For the text-containing cell, return its midpoint in [X, Y] coordinate format. 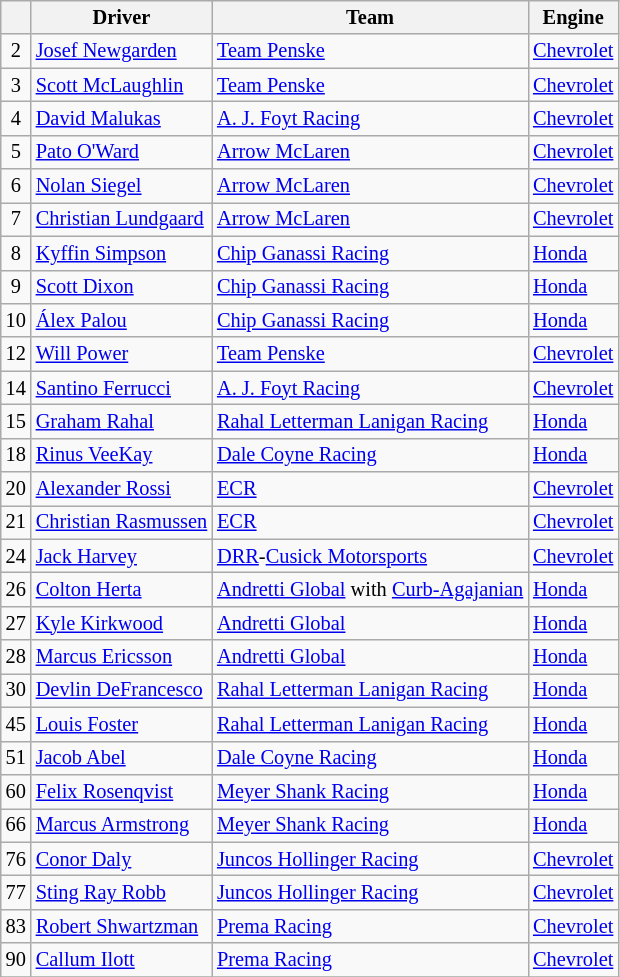
Conor Daly [122, 859]
Pato O'Ward [122, 152]
30 [16, 690]
20 [16, 489]
12 [16, 354]
Kyffin Simpson [122, 253]
Rinus VeeKay [122, 455]
Driver [122, 17]
Felix Rosenqvist [122, 791]
Louis Foster [122, 724]
5 [16, 152]
51 [16, 758]
10 [16, 320]
Christian Lundgaard [122, 219]
Nolan Siegel [122, 186]
Álex Palou [122, 320]
Colton Herta [122, 589]
24 [16, 556]
90 [16, 960]
15 [16, 421]
14 [16, 388]
Alexander Rossi [122, 489]
Will Power [122, 354]
Sting Ray Robb [122, 892]
DRR-Cusick Motorsports [370, 556]
Santino Ferrucci [122, 388]
Kyle Kirkwood [122, 623]
21 [16, 522]
Jack Harvey [122, 556]
7 [16, 219]
83 [16, 926]
76 [16, 859]
Graham Rahal [122, 421]
3 [16, 85]
18 [16, 455]
6 [16, 186]
David Malukas [122, 118]
9 [16, 287]
Christian Rasmussen [122, 522]
60 [16, 791]
Marcus Ericsson [122, 657]
Andretti Global with Curb-Agajanian [370, 589]
Scott McLaughlin [122, 85]
Scott Dixon [122, 287]
2 [16, 51]
28 [16, 657]
Devlin DeFrancesco [122, 690]
4 [16, 118]
27 [16, 623]
77 [16, 892]
Engine [573, 17]
66 [16, 825]
Jacob Abel [122, 758]
Marcus Armstrong [122, 825]
45 [16, 724]
Josef Newgarden [122, 51]
26 [16, 589]
Team [370, 17]
8 [16, 253]
Callum Ilott [122, 960]
Robert Shwartzman [122, 926]
